Detect which cell encompasses the target text, then output its (X, Y) center coordinate. 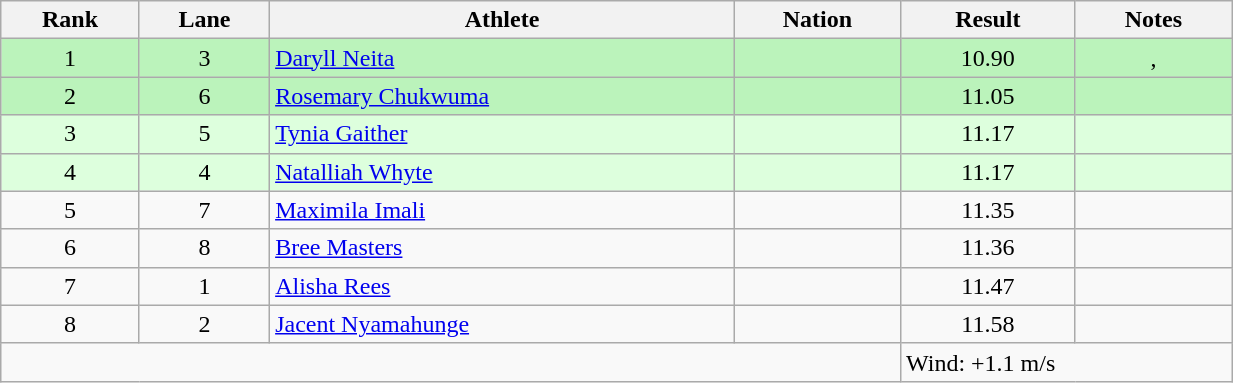
Wind: +1.1 m/s (1066, 362)
Athlete (502, 20)
Nation (817, 20)
Tynia Gaither (502, 134)
11.35 (988, 210)
, (1153, 58)
Natalliah Whyte (502, 172)
11.47 (988, 286)
Notes (1153, 20)
Lane (204, 20)
Rank (70, 20)
10.90 (988, 58)
Bree Masters (502, 248)
Maximila Imali (502, 210)
Jacent Nyamahunge (502, 324)
Rosemary Chukwuma (502, 96)
11.05 (988, 96)
11.58 (988, 324)
11.36 (988, 248)
Alisha Rees (502, 286)
Result (988, 20)
Daryll Neita (502, 58)
